Provide the (x, y) coordinate of the cell's center where the given text is located.  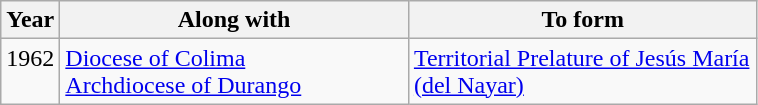
Diocese of ColimaArchdiocese of Durango (234, 72)
Year (30, 20)
Along with (234, 20)
1962 (30, 72)
To form (582, 20)
Territorial Prelature of Jesús María (del Nayar) (582, 72)
